Detect which cell encompasses the target text, then output its [x, y] center coordinate. 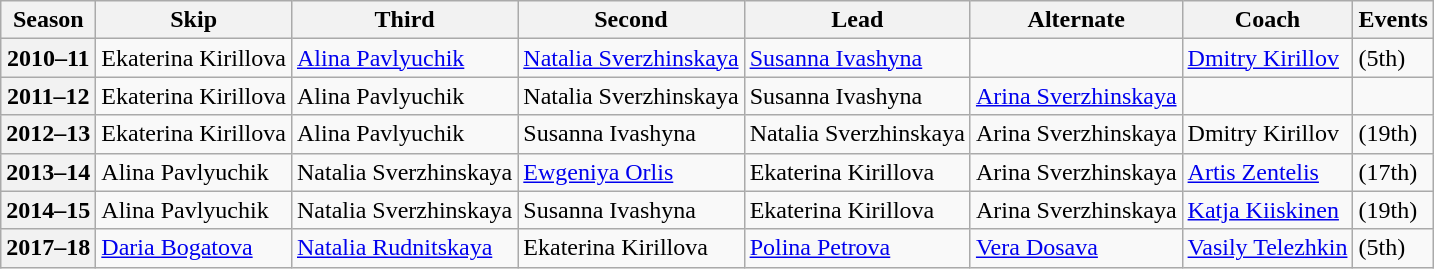
2014–15 [48, 210]
Ewgeniya Orlis [631, 172]
2012–13 [48, 134]
Artis Zentelis [1268, 172]
(17th) [1393, 172]
2017–18 [48, 248]
Katja Kiiskinen [1268, 210]
Events [1393, 20]
Third [404, 20]
Vasily Telezhkin [1268, 248]
Season [48, 20]
Daria Bogatova [194, 248]
Second [631, 20]
2011–12 [48, 96]
Natalia Rudnitskaya [404, 248]
2010–11 [48, 58]
Skip [194, 20]
Coach [1268, 20]
Alternate [1076, 20]
Vera Dosava [1076, 248]
Polina Petrova [857, 248]
2013–14 [48, 172]
Lead [857, 20]
